Return the [x, y] coordinate for the center point of the cell that contains the specified text.  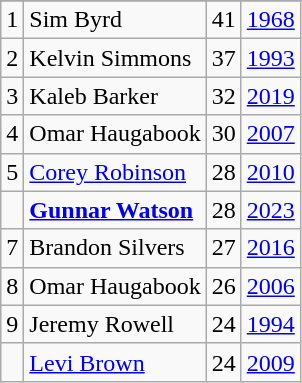
Kaleb Barker [115, 96]
Sim Byrd [115, 20]
2007 [270, 134]
32 [224, 96]
2010 [270, 172]
Kelvin Simmons [115, 58]
Gunnar Watson [115, 210]
Jeremy Rowell [115, 324]
7 [12, 248]
2016 [270, 248]
2019 [270, 96]
5 [12, 172]
1994 [270, 324]
2006 [270, 286]
Levi Brown [115, 362]
2 [12, 58]
1968 [270, 20]
37 [224, 58]
26 [224, 286]
1 [12, 20]
9 [12, 324]
1993 [270, 58]
2023 [270, 210]
4 [12, 134]
8 [12, 286]
3 [12, 96]
41 [224, 20]
2009 [270, 362]
Brandon Silvers [115, 248]
27 [224, 248]
Corey Robinson [115, 172]
30 [224, 134]
